Return [X, Y] of the center of cell containing provided text 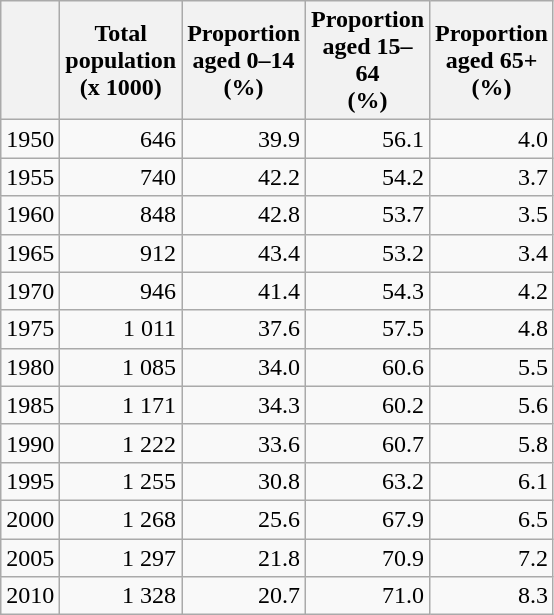
60.2 [368, 405]
2000 [30, 519]
1 297 [121, 557]
37.6 [244, 329]
34.0 [244, 367]
1950 [30, 139]
3.7 [492, 177]
21.8 [244, 557]
60.6 [368, 367]
Proportionaged 15–64(%) [368, 60]
5.6 [492, 405]
43.4 [244, 253]
6.5 [492, 519]
848 [121, 215]
3.4 [492, 253]
57.5 [368, 329]
646 [121, 139]
30.8 [244, 481]
1 222 [121, 443]
71.0 [368, 596]
54.3 [368, 291]
1995 [30, 481]
70.9 [368, 557]
41.4 [244, 291]
1 011 [121, 329]
5.5 [492, 367]
54.2 [368, 177]
56.1 [368, 139]
5.8 [492, 443]
1 171 [121, 405]
1955 [30, 177]
25.6 [244, 519]
33.6 [244, 443]
1 268 [121, 519]
946 [121, 291]
1 255 [121, 481]
34.3 [244, 405]
2010 [30, 596]
7.2 [492, 557]
53.7 [368, 215]
42.8 [244, 215]
53.2 [368, 253]
740 [121, 177]
20.7 [244, 596]
1985 [30, 405]
1 328 [121, 596]
2005 [30, 557]
Proportionaged 65+(%) [492, 60]
60.7 [368, 443]
912 [121, 253]
1990 [30, 443]
39.9 [244, 139]
4.8 [492, 329]
67.9 [368, 519]
1 085 [121, 367]
1960 [30, 215]
1970 [30, 291]
Proportionaged 0–14(%) [244, 60]
6.1 [492, 481]
1965 [30, 253]
Total population (x 1000) [121, 60]
1980 [30, 367]
63.2 [368, 481]
1975 [30, 329]
42.2 [244, 177]
4.2 [492, 291]
3.5 [492, 215]
4.0 [492, 139]
8.3 [492, 596]
